Find where the given text appears and provide that cell's center as [X, Y] coordinate. 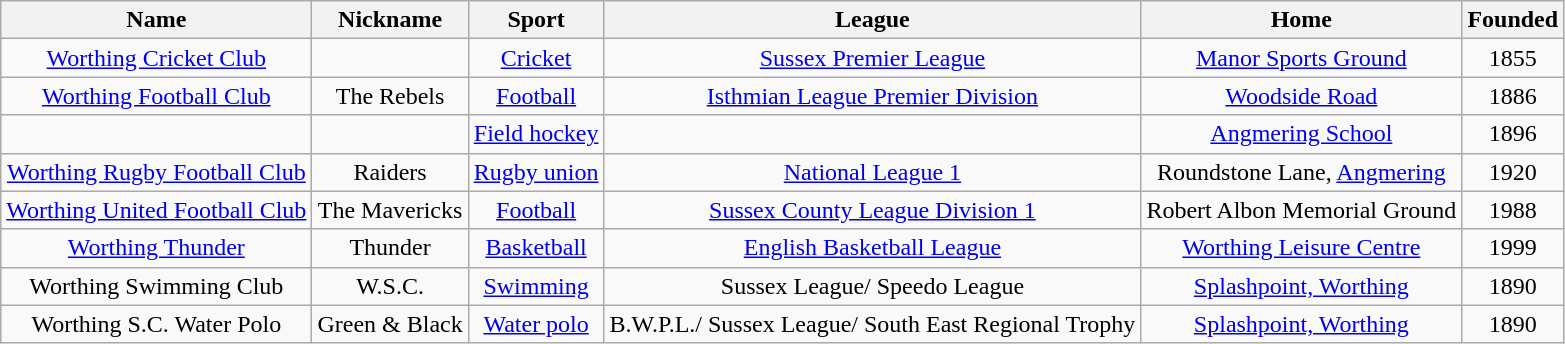
Worthing Cricket Club [156, 58]
Angmering School [1302, 134]
Sussex League/ Speedo League [872, 286]
Worthing Swimming Club [156, 286]
Swimming [536, 286]
1886 [1513, 96]
Water polo [536, 324]
1855 [1513, 58]
Worthing Rugby Football Club [156, 172]
Worthing United Football Club [156, 210]
Worthing Leisure Centre [1302, 248]
The Rebels [390, 96]
Thunder [390, 248]
Founded [1513, 20]
Rugby union [536, 172]
Woodside Road [1302, 96]
Green & Black [390, 324]
Basketball [536, 248]
1988 [1513, 210]
W.S.C. [390, 286]
Manor Sports Ground [1302, 58]
The Mavericks [390, 210]
Sussex Premier League [872, 58]
Worthing Football Club [156, 96]
English Basketball League [872, 248]
1999 [1513, 248]
1896 [1513, 134]
Worthing Thunder [156, 248]
Name [156, 20]
Raiders [390, 172]
Sport [536, 20]
Nickname [390, 20]
League [872, 20]
B.W.P.L./ Sussex League/ South East Regional Trophy [872, 324]
1920 [1513, 172]
Cricket [536, 58]
Worthing S.C. Water Polo [156, 324]
National League 1 [872, 172]
Home [1302, 20]
Robert Albon Memorial Ground [1302, 210]
Field hockey [536, 134]
Roundstone Lane, Angmering [1302, 172]
Sussex County League Division 1 [872, 210]
Isthmian League Premier Division [872, 96]
